Scan for the cell matching the given text and deliver its (x, y) coordinate at center. 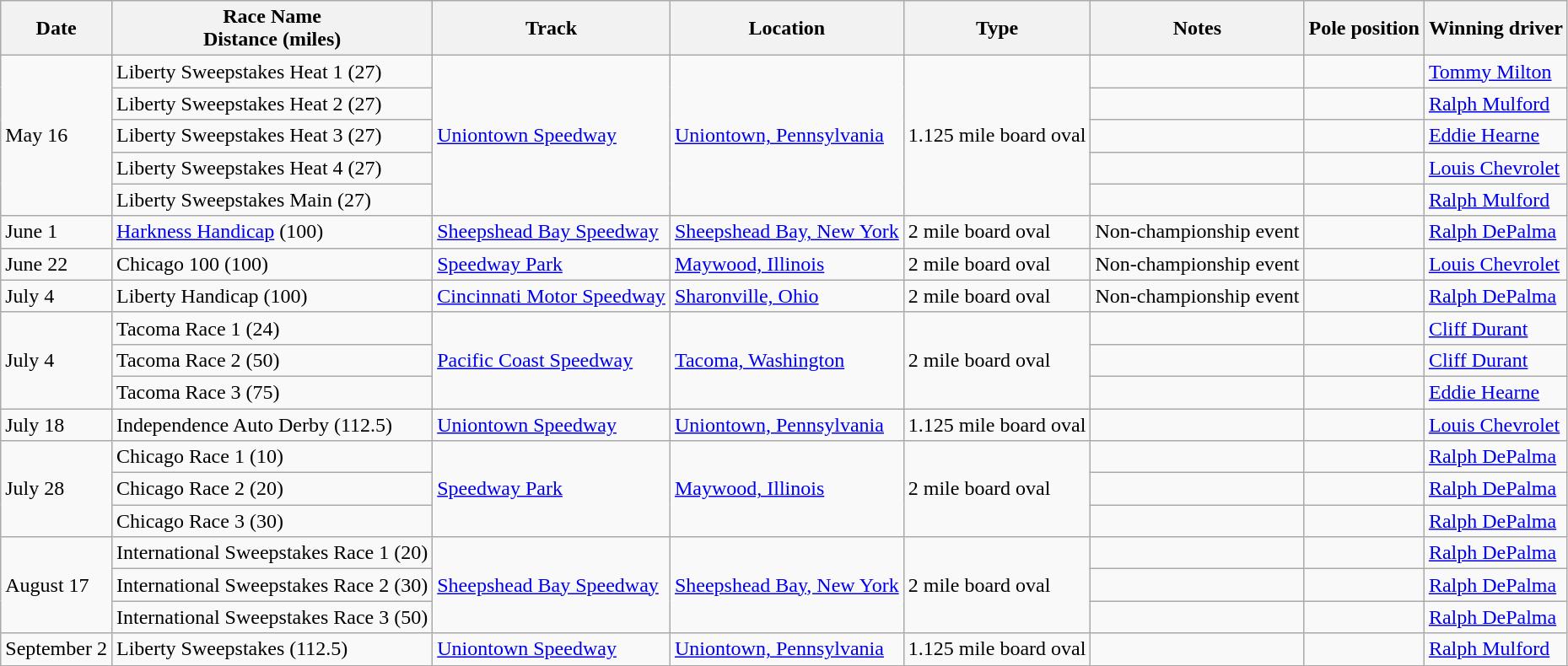
Liberty Sweepstakes Heat 2 (27) (272, 104)
Chicago 100 (100) (272, 264)
Independence Auto Derby (112.5) (272, 424)
Chicago Race 2 (20) (272, 489)
Liberty Sweepstakes Heat 4 (27) (272, 168)
Track (552, 29)
Liberty Sweepstakes (112.5) (272, 649)
July 18 (57, 424)
Harkness Handicap (100) (272, 232)
June 1 (57, 232)
Chicago Race 1 (10) (272, 457)
May 16 (57, 136)
Liberty Sweepstakes Heat 3 (27) (272, 136)
Tacoma Race 3 (75) (272, 392)
Liberty Handicap (100) (272, 296)
Winning driver (1495, 29)
Tacoma Race 2 (50) (272, 360)
Race NameDistance (miles) (272, 29)
Pacific Coast Speedway (552, 360)
Pole position (1364, 29)
Tacoma, Washington (786, 360)
International Sweepstakes Race 3 (50) (272, 617)
Notes (1198, 29)
Sharonville, Ohio (786, 296)
Location (786, 29)
Chicago Race 3 (30) (272, 521)
Date (57, 29)
Tacoma Race 1 (24) (272, 328)
Liberty Sweepstakes Heat 1 (27) (272, 72)
Tommy Milton (1495, 72)
International Sweepstakes Race 2 (30) (272, 585)
September 2 (57, 649)
June 22 (57, 264)
Liberty Sweepstakes Main (27) (272, 200)
International Sweepstakes Race 1 (20) (272, 553)
August 17 (57, 585)
Type (997, 29)
July 28 (57, 489)
Cincinnati Motor Speedway (552, 296)
